From the cell containing the given text, extract its center point as [X, Y] coordinate. 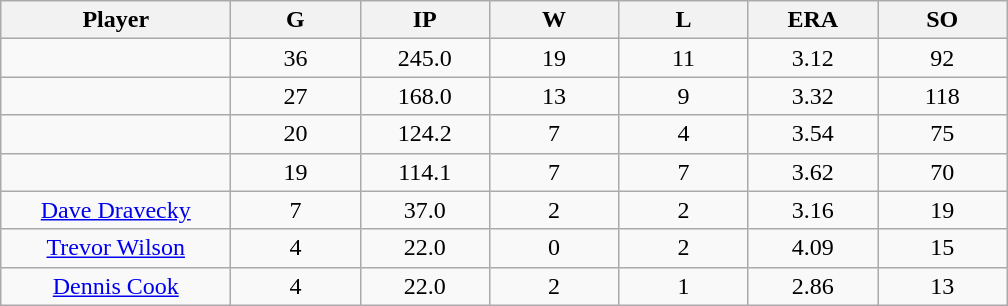
2.86 [812, 286]
3.54 [812, 134]
IP [424, 20]
3.16 [812, 210]
1 [684, 286]
3.62 [812, 172]
92 [942, 58]
Dennis Cook [116, 286]
L [684, 20]
27 [296, 96]
37.0 [424, 210]
70 [942, 172]
W [554, 20]
118 [942, 96]
Trevor Wilson [116, 248]
11 [684, 58]
SO [942, 20]
114.1 [424, 172]
20 [296, 134]
15 [942, 248]
Player [116, 20]
4.09 [812, 248]
9 [684, 96]
168.0 [424, 96]
G [296, 20]
75 [942, 134]
124.2 [424, 134]
Dave Dravecky [116, 210]
ERA [812, 20]
245.0 [424, 58]
36 [296, 58]
3.32 [812, 96]
3.12 [812, 58]
0 [554, 248]
